Detect which cell encompasses the target text, then output its (x, y) center coordinate. 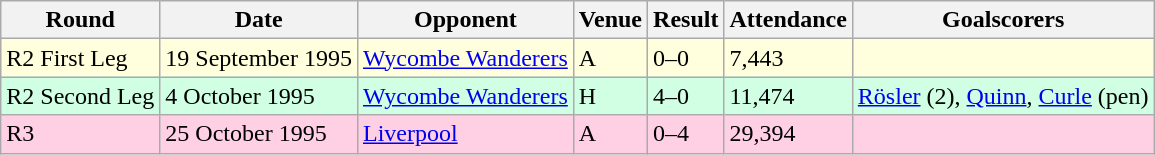
0–4 (686, 134)
Attendance (788, 20)
Opponent (465, 20)
Round (80, 20)
R2 First Leg (80, 58)
11,474 (788, 96)
H (610, 96)
Date (259, 20)
4 October 1995 (259, 96)
Liverpool (465, 134)
29,394 (788, 134)
Rösler (2), Quinn, Curle (pen) (1003, 96)
25 October 1995 (259, 134)
R3 (80, 134)
Venue (610, 20)
7,443 (788, 58)
Result (686, 20)
0–0 (686, 58)
Goalscorers (1003, 20)
4–0 (686, 96)
R2 Second Leg (80, 96)
19 September 1995 (259, 58)
